Determine the [x, y] coordinate at the center of the cell enclosing the given text.  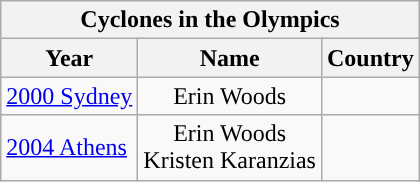
Name [230, 58]
Erin WoodsKristen Karanzias [230, 148]
2004 Athens [70, 148]
Country [370, 58]
Cyclones in the Olympics [210, 20]
Erin Woods [230, 96]
2000 Sydney [70, 96]
Year [70, 58]
